Scan for the cell matching the given text and deliver its [X, Y] coordinate at center. 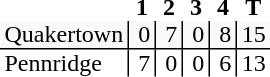
8 [222, 35]
15 [253, 35]
13 [253, 63]
Pennridge [64, 63]
6 [222, 63]
Quakertown [64, 35]
